Identify which cell holds the provided text, then report its (X, Y) central coordinate. 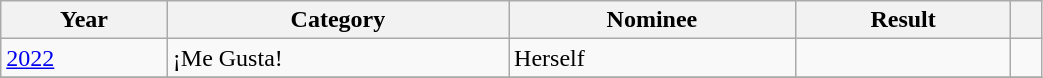
¡Me Gusta! (338, 58)
Category (338, 20)
Result (902, 20)
Herself (652, 58)
Year (84, 20)
2022 (84, 58)
Nominee (652, 20)
